Determine the [X, Y] coordinate at the center of the cell enclosing the given text.  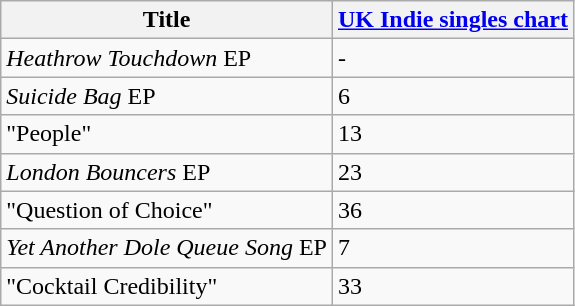
"People" [167, 134]
London Bouncers EP [167, 172]
7 [452, 248]
- [452, 58]
Yet Another Dole Queue Song EP [167, 248]
"Cocktail Credibility" [167, 286]
"Question of Choice" [167, 210]
13 [452, 134]
23 [452, 172]
36 [452, 210]
Suicide Bag EP [167, 96]
Heathrow Touchdown EP [167, 58]
UK Indie singles chart [452, 20]
33 [452, 286]
Title [167, 20]
6 [452, 96]
